Determine the [X, Y] coordinate at the center of the cell enclosing the given text.  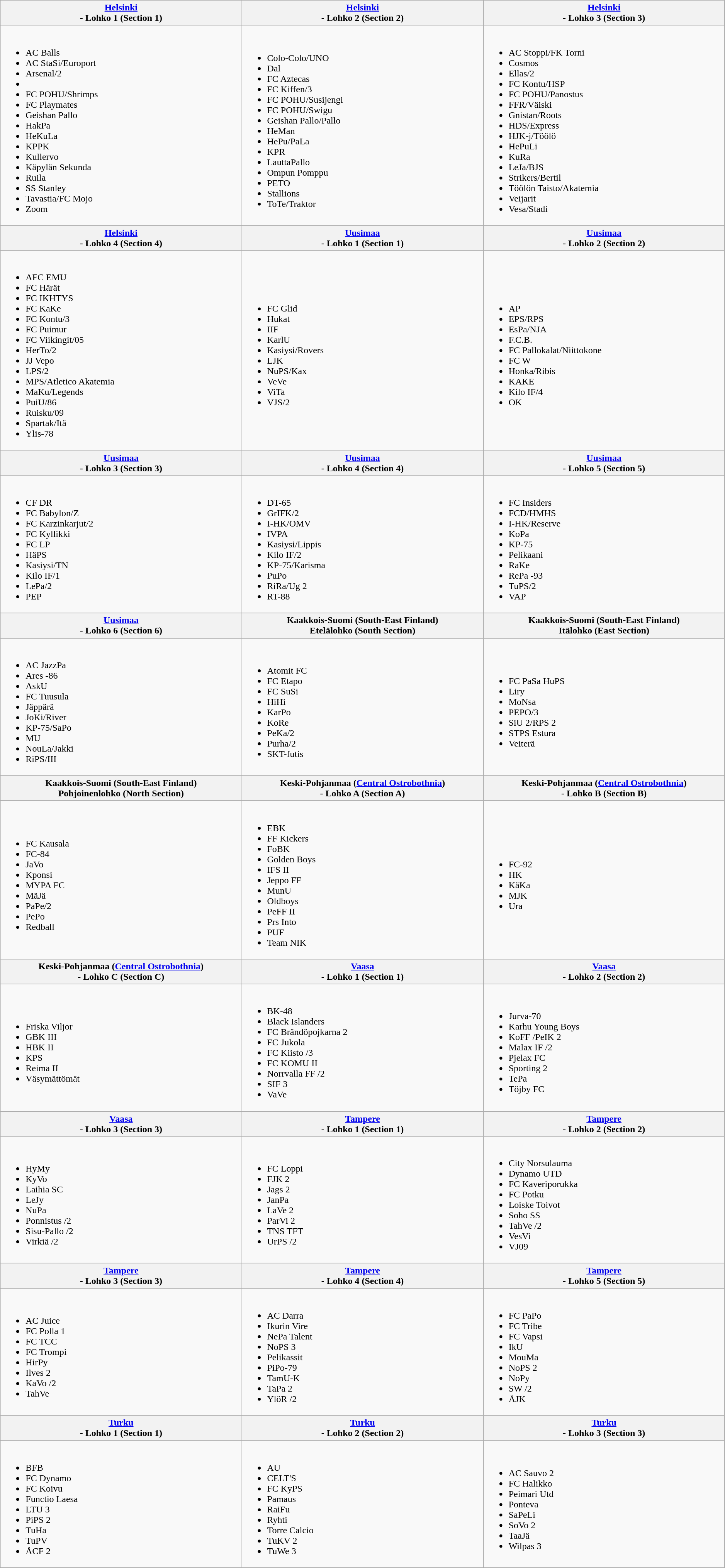
Tampere - Lohko 5 (Section 5) [604, 1276]
Keski-Pohjanmaa (Central Ostrobothnia) - Lohko C (Section C) [121, 971]
Jurva-70Karhu Young BoysKoFF /PeIK 2Malax IF /2Pjelax FCSporting 2TePaTöjby FC [604, 1048]
Tampere - Lohko 2 (Section 2) [604, 1123]
Helsinki - Lohko 3 (Section 3) [604, 13]
Turku - Lohko 3 (Section 3) [604, 1428]
BK-48Black IslandersFC Brändöpojkarna 2FC JukolaFC Kiisto /3FC KOMU IINorrvalla FF /2SIF 3VaVe [362, 1048]
Tampere - Lohko 1 (Section 1) [362, 1123]
HyMyKyVoLaihia SCLeJyNuPaPonnistus /2Sisu-Pallo /2Virkiä /2 [121, 1200]
Atomit FCFC EtapoFC SuSiHiHiKarPoKoRePeKa/2Purha/2SKT-futis [362, 707]
AC JazzPaAres -86AskUFC TuusulaJäppäräJoKi/RiverKP-75/SaPoMUNouLa/JakkiRiPS/III [121, 707]
Kaakkois-Suomi (South-East Finland)Pohjoinenlohko (North Section) [121, 788]
AC JuiceFC Polla 1FC TCCFC TrompiHirPyIlves 2KaVo /2TahVe [121, 1352]
AC DarraIkurin VireNePa TalentNoPS 3PelikassitPiPo-79TamU-KTaPa 2YlöR /2 [362, 1352]
APEPS/RPSEsPa/NJAF.C.B.FC Pallokalat/NiittokoneFC WHonka/RibisKAKEKilo IF/4OK [604, 351]
Uusimaa - Lohko 2 (Section 2) [604, 238]
Helsinki - Lohko 1 (Section 1) [121, 13]
FC KausalaFC-84JaVoKponsiMYPA FCMäJäPaPe/2PePoRedball [121, 880]
CF DRFC Babylon/ZFC Karzinkarjut/2FC KyllikkiFC LPHäPSKasiysi/TNKilo IF/1LePa/2PEP [121, 544]
Tampere - Lohko 3 (Section 3) [121, 1276]
Uusimaa - Lohko 1 (Section 1) [362, 238]
FC GlidHukatIIFKarlUKasiysi/RoversLJKNuPS/KaxVeVeViTaVJS/2 [362, 351]
Kaakkois-Suomi (South-East Finland)Etelälohko (South Section) [362, 625]
Tampere - Lohko 4 (Section 4) [362, 1276]
DT-65GrIFK/2I-HK/OMVIVPAKasiysi/LippisKilo IF/2KP-75/KarismaPuPoRiRa/Ug 2RT-88 [362, 544]
FC InsidersFCD/HMHSI-HK/ReserveKoPaKP-75PelikaaniRaKeRePa -93TuPS/2VAP [604, 544]
AC BallsAC StaSi/EuroportArsenal/2FC POHU/ShrimpsFC PlaymatesGeishan PalloHakPaHeKuLaKPPKKullervoKäpylän SekundaRuilaSS StanleyTavastia/FC MojoZoom [121, 125]
Friska ViljorGBK IIIHBK IIKPSReima IIVäsymättömät [121, 1048]
Helsinki - Lohko 4 (Section 4) [121, 238]
Keski-Pohjanmaa (Central Ostrobothnia) - Lohko A (Section A) [362, 788]
Uusimaa - Lohko 5 (Section 5) [604, 463]
Vaasa - Lohko 3 (Section 3) [121, 1123]
Keski-Pohjanmaa (Central Ostrobothnia) - Lohko B (Section B) [604, 788]
Turku - Lohko 2 (Section 2) [362, 1428]
Uusimaa - Lohko 3 (Section 3) [121, 463]
BFBFC DynamoFC KoivuFunctio LaesaLTU 3PiPS 2TuHaTuPVÅCF 2 [121, 1504]
Vaasa - Lohko 1 (Section 1) [362, 971]
AC Sauvo 2FC HalikkoPeimari UtdPontevaSaPeLiSoVo 2TaaJäWilpas 3 [604, 1504]
EBKFF KickersFoBKGolden BoysIFS IIJeppo FFMunUOldboysPeFF IIPrs IntoPUFTeam NIK [362, 880]
FC PaPoFC TribeFC VapsiIkUMouMaNoPS 2NoPySW /2ÄJK [604, 1352]
City NorsulaumaDynamo UTDFC KaveriporukkaFC PotkuLoiske ToivotSoho SSTahVe /2VesViVJ09 [604, 1200]
Vaasa - Lohko 2 (Section 2) [604, 971]
Turku - Lohko 1 (Section 1) [121, 1428]
Helsinki - Lohko 2 (Section 2) [362, 13]
FC-92HKKäKaMJKUra [604, 880]
FC LoppiFJK 2Jags 2JanPaLaVe 2ParVi 2TNS TFTUrPS /2 [362, 1200]
AUCELT'SFC KyPSPamausRaiFuRyhtiTorre CalcioTuKV 2TuWe 3 [362, 1504]
FC PaSa HuPSLiryMoNsaPEPO/3SiU 2/RPS 2STPS EsturaVeiterä [604, 707]
Uusimaa - Lohko 6 (Section 6) [121, 625]
Uusimaa - Lohko 4 (Section 4) [362, 463]
Kaakkois-Suomi (South-East Finland)Itälohko (East Section) [604, 625]
